Find where the given text appears and provide that cell's center as [x, y] coordinate. 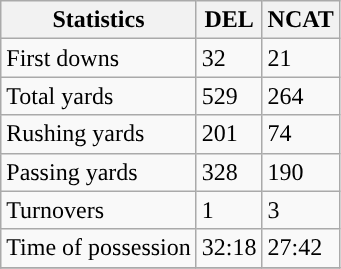
Total yards [99, 96]
DEL [229, 20]
32:18 [229, 248]
Passing yards [99, 172]
Time of possession [99, 248]
27:42 [300, 248]
21 [300, 58]
201 [229, 134]
First downs [99, 58]
Turnovers [99, 210]
3 [300, 210]
190 [300, 172]
32 [229, 58]
74 [300, 134]
529 [229, 96]
Rushing yards [99, 134]
264 [300, 96]
Statistics [99, 20]
NCAT [300, 20]
1 [229, 210]
328 [229, 172]
